Determine the (X, Y) coordinate at the center of the cell enclosing the given text.  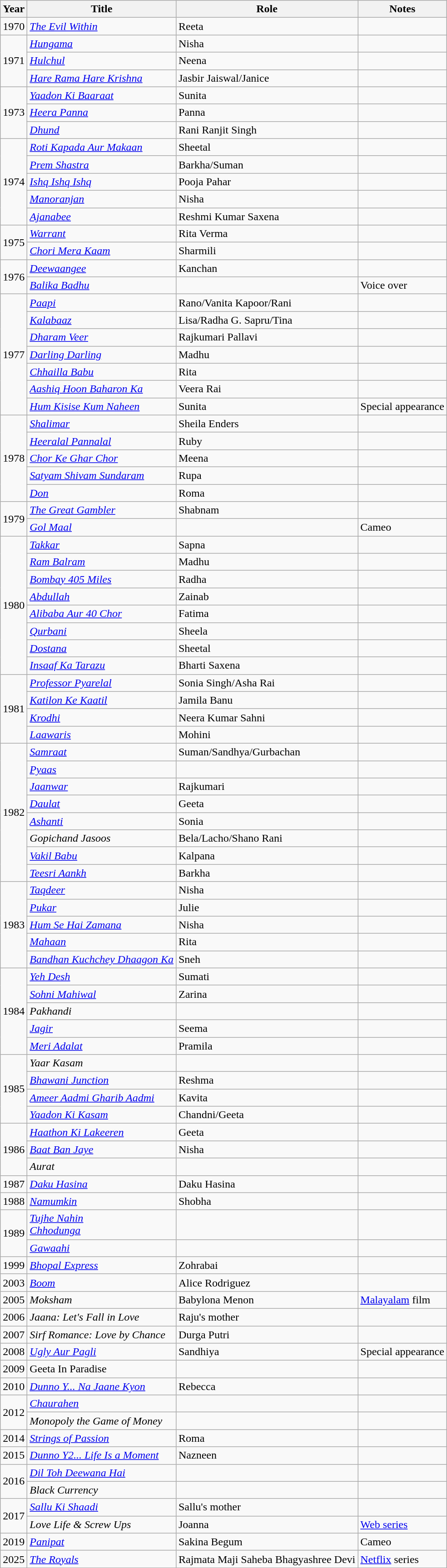
Sohni Mahiwal (102, 994)
Qurbani (102, 631)
Warrant (102, 234)
Ruby (267, 441)
Baat Ban Jaye (102, 1149)
Dhund (102, 130)
1999 (14, 1265)
Prem Shastra (102, 164)
Pramila (267, 1045)
Rita Verma (267, 234)
Radha (267, 579)
Takkar (102, 545)
Rajkumari Pallavi (267, 337)
Aurat (102, 1167)
2008 (14, 1352)
2007 (14, 1334)
Chori Mera Kaam (102, 251)
Teesri Aankh (102, 873)
1982 (14, 812)
Zainab (267, 597)
1985 (14, 1089)
Meri Adalat (102, 1045)
Yeh Desh (102, 976)
Tujhe NahinChhodunga (102, 1225)
Raju's mother (267, 1317)
Year (14, 9)
Jasbir Jaiswal/Janice (267, 78)
Sonia (267, 821)
Geeta In Paradise (102, 1369)
Jaanwar (102, 787)
Kanchan (267, 268)
2014 (14, 1438)
Taqdeer (102, 890)
Gawaahi (102, 1248)
Sheela (267, 631)
Reeta (267, 26)
Rupa (267, 475)
Rani Ranjit Singh (267, 130)
Hungama (102, 44)
Suman/Sandhya/Gurbachan (267, 752)
Gol Maal (102, 528)
Black Currency (102, 1490)
Paapi (102, 303)
Mohini (267, 735)
2009 (14, 1369)
The Royals (102, 1559)
Bhawani Junction (102, 1080)
Panipat (102, 1542)
2012 (14, 1412)
Dunno Y... Na Jaane Kyon (102, 1386)
Manoranjan (102, 199)
2006 (14, 1317)
Ram Balram (102, 562)
Meena (267, 458)
Alibaba Aur 40 Chor (102, 614)
Voice over (402, 286)
1977 (14, 355)
Bharti Saxena (267, 666)
Shabnam (267, 510)
Joanna (267, 1524)
Heeralal Pannalal (102, 441)
Bandhan Kuchchey Dhaagon Ka (102, 959)
Yaadon Ki Baaraat (102, 95)
Alice Rodriguez (267, 1282)
Veera Rai (267, 389)
Julie (267, 907)
1979 (14, 519)
Neena (267, 61)
2016 (14, 1481)
1974 (14, 182)
Durga Putri (267, 1334)
Nazneen (267, 1455)
Namumkin (102, 1201)
1989 (14, 1233)
Kalabaaz (102, 320)
Fatima (267, 614)
Sallu's mother (267, 1507)
Gopichand Jasoos (102, 838)
Mahaan (102, 942)
Aashiq Hoon Baharon Ka (102, 389)
Sheila Enders (267, 424)
Jagir (102, 1028)
Rajkumari (267, 787)
Dil Toh Deewana Hai (102, 1473)
Chaurahen (102, 1404)
Sandhiya (267, 1352)
1987 (14, 1184)
Hum Se Hai Zamana (102, 925)
Bombay 405 Miles (102, 579)
1980 (14, 605)
Sallu Ki Shaadi (102, 1507)
Krodhi (102, 717)
Babylona Menon (267, 1300)
Ashanti (102, 821)
Sneh (267, 959)
Yaadon Ki Kasam (102, 1115)
Hare Rama Hare Krishna (102, 78)
Barkha (267, 873)
Panna (267, 113)
Lisa/Radha G. Sapru/Tina (267, 320)
Daulat (102, 804)
Ishq Ishq Ishq (102, 182)
Laawaris (102, 735)
The Evil Within (102, 26)
Notes (402, 9)
Heera Panna (102, 113)
Haathon Ki Lakeeren (102, 1132)
1981 (14, 709)
Samraat (102, 752)
1976 (14, 277)
Hulchul (102, 61)
Professor Pyarelal (102, 683)
Love Life & Screw Ups (102, 1524)
2017 (14, 1516)
Shalimar (102, 424)
Sharmili (267, 251)
Pukar (102, 907)
Dostana (102, 648)
1986 (14, 1149)
Netflix series (402, 1559)
2015 (14, 1455)
Web series (402, 1524)
Sirf Romance: Love by Chance (102, 1334)
Sakina Begum (267, 1542)
Role (267, 9)
Sumati (267, 976)
1978 (14, 458)
Satyam Shivam Sundaram (102, 475)
2003 (14, 1282)
Reshmi Kumar Saxena (267, 217)
Zarina (267, 994)
Chhailla Babu (102, 372)
Rebecca (267, 1386)
Sapna (267, 545)
Balika Badhu (102, 286)
Chor Ke Ghar Chor (102, 458)
Bela/Lacho/Shano Rani (267, 838)
Rajmata Maji Saheba Bhagyashree Devi (267, 1559)
Don (102, 493)
Deewaangee (102, 268)
Pyaas (102, 769)
Shobha (267, 1201)
Bhopal Express (102, 1265)
Sonia Singh/Asha Rai (267, 683)
Neera Kumar Sahni (267, 717)
Katilon Ke Kaatil (102, 700)
1984 (14, 1011)
Dharam Veer (102, 337)
Jamila Banu (267, 700)
Pakhandi (102, 1011)
1971 (14, 61)
Seema (267, 1028)
1983 (14, 925)
Abdullah (102, 597)
Moksham (102, 1300)
Ameer Aadmi Gharib Aadmi (102, 1098)
Kavita (267, 1098)
2019 (14, 1542)
Vakil Babu (102, 856)
1973 (14, 113)
Pooja Pahar (267, 182)
Jaana: Let's Fall in Love (102, 1317)
Boom (102, 1282)
Kalpana (267, 856)
Malayalam film (402, 1300)
Chandni/Geeta (267, 1115)
Reshma (267, 1080)
Ajanabee (102, 217)
2010 (14, 1386)
1970 (14, 26)
Roti Kapada Aur Makaan (102, 147)
Yaar Kasam (102, 1063)
Strings of Passion (102, 1438)
Barkha/Suman (267, 164)
Monopoly the Game of Money (102, 1421)
Hum Kisise Kum Naheen (102, 406)
The Great Gambler (102, 510)
1988 (14, 1201)
2005 (14, 1300)
2025 (14, 1559)
Dunno Y2... Life Is a Moment (102, 1455)
Zohrabai (267, 1265)
Rano/Vanita Kapoor/Rani (267, 303)
Insaaf Ka Tarazu (102, 666)
Title (102, 9)
Ugly Aur Pagli (102, 1352)
Darling Darling (102, 355)
1975 (14, 242)
